Detect which cell encompasses the target text, then output its [X, Y] center coordinate. 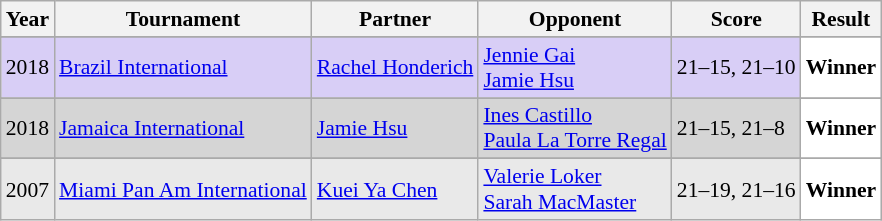
Kuei Ya Chen [396, 190]
Score [736, 19]
Ines Castillo Paula La Torre Regal [574, 128]
21–19, 21–16 [736, 190]
Tournament [183, 19]
2007 [28, 190]
Opponent [574, 19]
21–15, 21–8 [736, 128]
Year [28, 19]
Rachel Honderich [396, 68]
Valerie Loker Sarah MacMaster [574, 190]
Jennie Gai Jamie Hsu [574, 68]
Partner [396, 19]
Jamaica International [183, 128]
21–15, 21–10 [736, 68]
Miami Pan Am International [183, 190]
Jamie Hsu [396, 128]
Result [842, 19]
Brazil International [183, 68]
